From the cell containing the given text, extract its center point as (X, Y) coordinate. 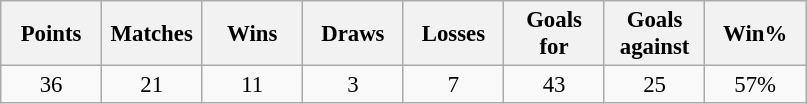
Wins (252, 34)
25 (654, 85)
Draws (354, 34)
3 (354, 85)
Goals against (654, 34)
Points (52, 34)
Goals for (554, 34)
21 (152, 85)
36 (52, 85)
Matches (152, 34)
57% (756, 85)
Losses (454, 34)
Win% (756, 34)
11 (252, 85)
43 (554, 85)
7 (454, 85)
